From the cell containing the given text, extract its center point as (x, y) coordinate. 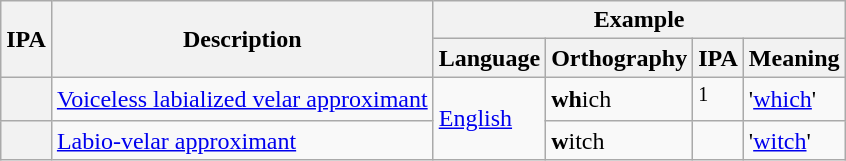
English (489, 118)
Voiceless labialized velar approximant (242, 100)
1 (718, 100)
'which' (794, 100)
which (620, 100)
Labio-velar approximant (242, 140)
witch (620, 140)
Language (489, 58)
Orthography (620, 58)
'witch' (794, 140)
Meaning (794, 58)
Example (639, 20)
Description (242, 39)
